Capture the cell that displays the provided text and extract its [X, Y] central coordinate. 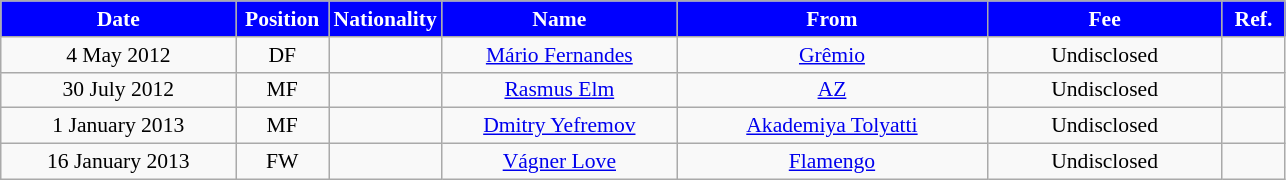
DF [282, 55]
AZ [832, 90]
Position [282, 19]
16 January 2013 [118, 162]
Vágner Love [560, 162]
Rasmus Elm [560, 90]
Fee [1104, 19]
Date [118, 19]
Mário Fernandes [560, 55]
Akademiya Tolyatti [832, 126]
Name [560, 19]
Ref. [1254, 19]
Flamengo [832, 162]
From [832, 19]
1 January 2013 [118, 126]
30 July 2012 [118, 90]
Grêmio [832, 55]
Nationality [384, 19]
FW [282, 162]
Dmitry Yefremov [560, 126]
4 May 2012 [118, 55]
